Scan for the cell matching the given text and deliver its [X, Y] coordinate at center. 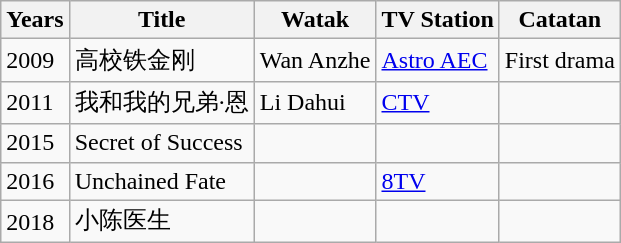
高校铁金刚 [162, 60]
Secret of Success [162, 143]
8TV [438, 181]
Li Dahui [315, 102]
Wan Anzhe [315, 60]
2015 [35, 143]
TV Station [438, 20]
Years [35, 20]
First drama [560, 60]
小陈医生 [162, 222]
Astro AEC [438, 60]
Catatan [560, 20]
2011 [35, 102]
Watak [315, 20]
2018 [35, 222]
我和我的兄弟·恩 [162, 102]
2009 [35, 60]
Title [162, 20]
CTV [438, 102]
2016 [35, 181]
Unchained Fate [162, 181]
